Return the [X, Y] coordinate for the center point of the cell that contains the specified text.  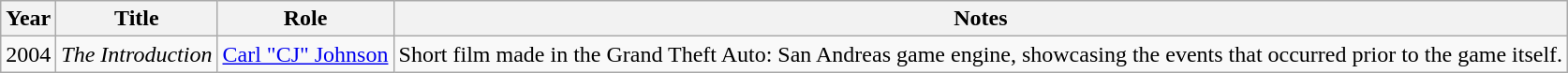
Role [305, 19]
Year [28, 19]
2004 [28, 54]
The Introduction [137, 54]
Short film made in the Grand Theft Auto: San Andreas game engine, showcasing the events that occurred prior to the game itself. [981, 54]
Carl "CJ" Johnson [305, 54]
Notes [981, 19]
Title [137, 19]
